For the text-containing cell, return its midpoint in [X, Y] coordinate format. 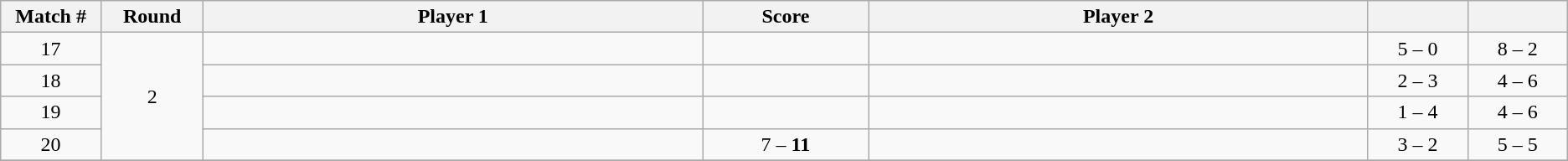
Player 1 [453, 17]
17 [51, 49]
19 [51, 112]
5 – 5 [1518, 144]
Match # [51, 17]
2 [152, 96]
5 – 0 [1417, 49]
Score [786, 17]
3 – 2 [1417, 144]
20 [51, 144]
7 – 11 [786, 144]
1 – 4 [1417, 112]
Player 2 [1118, 17]
8 – 2 [1518, 49]
Round [152, 17]
2 – 3 [1417, 80]
18 [51, 80]
